Return [x, y] of the center of cell containing provided text 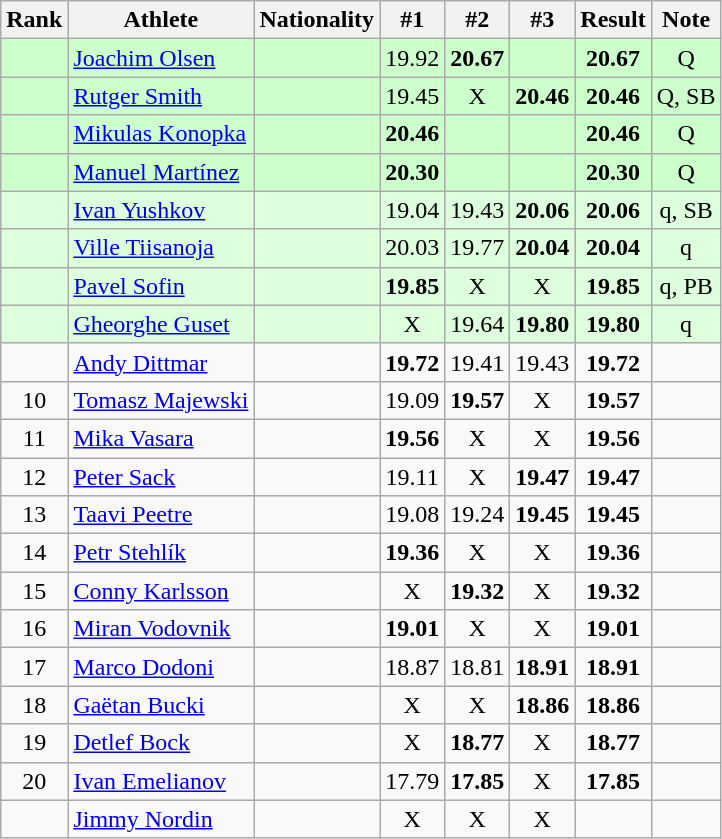
19 [34, 743]
19.08 [412, 515]
17 [34, 667]
Andy Dittmar [161, 362]
19.92 [412, 58]
Detlef Bock [161, 743]
15 [34, 591]
Miran Vodovnik [161, 629]
Ville Tiisanoja [161, 248]
19.11 [412, 477]
#2 [478, 20]
q, SB [686, 210]
Ivan Yushkov [161, 210]
19.41 [478, 362]
Marco Dodoni [161, 667]
Mika Vasara [161, 438]
Gheorghe Guset [161, 324]
20.03 [412, 248]
12 [34, 477]
#3 [542, 20]
Note [686, 20]
20 [34, 781]
Jimmy Nordin [161, 819]
19.04 [412, 210]
Pavel Sofin [161, 286]
Q, SB [686, 96]
Rank [34, 20]
Nationality [317, 20]
Rutger Smith [161, 96]
Tomasz Majewski [161, 400]
16 [34, 629]
Conny Karlsson [161, 591]
11 [34, 438]
14 [34, 553]
10 [34, 400]
Athlete [161, 20]
18.81 [478, 667]
19.64 [478, 324]
Mikulas Konopka [161, 134]
Peter Sack [161, 477]
19.09 [412, 400]
Ivan Emelianov [161, 781]
Taavi Peetre [161, 515]
18 [34, 705]
19.24 [478, 515]
17.79 [412, 781]
Petr Stehlík [161, 553]
19.77 [478, 248]
#1 [412, 20]
13 [34, 515]
q, PB [686, 286]
Gaëtan Bucki [161, 705]
Joachim Olsen [161, 58]
Manuel Martínez [161, 172]
18.87 [412, 667]
Result [613, 20]
